Find where the given text appears and provide that cell's center as (x, y) coordinate. 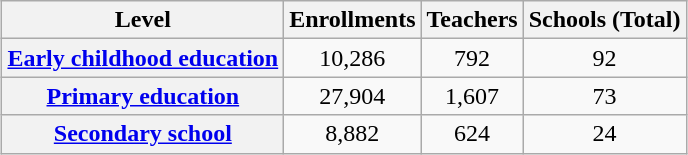
92 (604, 58)
792 (472, 58)
1,607 (472, 96)
Primary education (143, 96)
73 (604, 96)
624 (472, 134)
8,882 (352, 134)
10,286 (352, 58)
Secondary school (143, 134)
Enrollments (352, 20)
Schools (Total) (604, 20)
Level (143, 20)
Early childhood education (143, 58)
24 (604, 134)
Teachers (472, 20)
27,904 (352, 96)
